Search for the cell housing the specified text and yield its [X, Y] center coordinate. 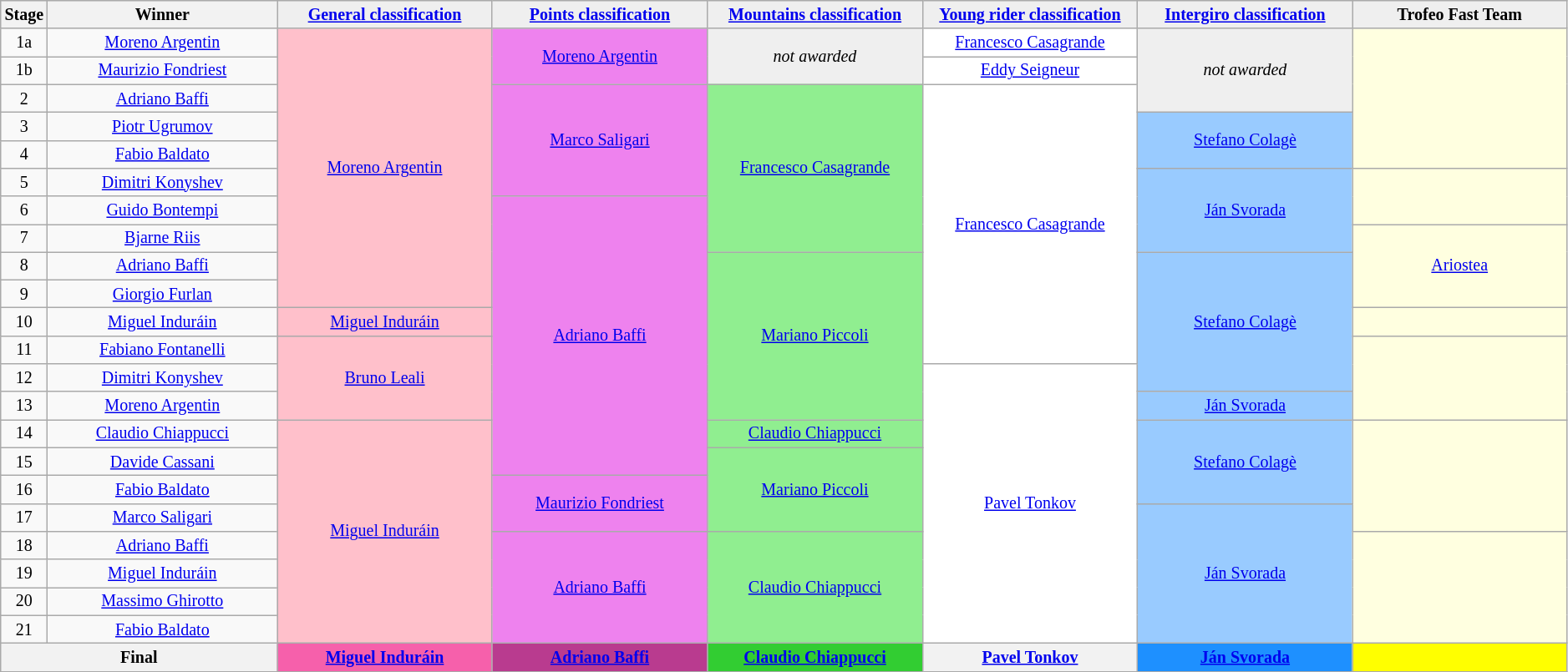
11 [24, 351]
15 [24, 462]
Points classification [600, 15]
Intergiro classification [1245, 15]
7 [24, 239]
12 [24, 377]
5 [24, 182]
19 [24, 573]
Bjarne Riis [162, 239]
1a [24, 43]
9 [24, 294]
Trofeo Fast Team [1459, 15]
8 [24, 265]
16 [24, 489]
20 [24, 601]
Eddy Seigneur [1029, 70]
Ariostea [1459, 266]
10 [24, 322]
21 [24, 629]
Giorgio Furlan [162, 294]
Final [139, 658]
Bruno Leali [384, 378]
17 [24, 518]
General classification [384, 15]
2 [24, 99]
18 [24, 546]
Young rider classification [1029, 15]
Stage [24, 15]
Mountains classification [815, 15]
4 [24, 154]
3 [24, 127]
6 [24, 210]
Davide Cassani [162, 462]
Fabiano Fontanelli [162, 351]
13 [24, 406]
14 [24, 434]
Massimo Ghirotto [162, 601]
1b [24, 70]
Guido Bontempi [162, 210]
Winner [162, 15]
Piotr Ugrumov [162, 127]
